Find where the given text appears and provide that cell's center as [x, y] coordinate. 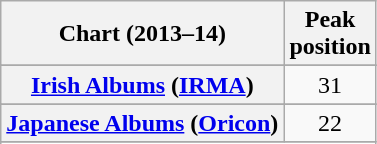
Irish Albums (IRMA) [142, 85]
Japanese Albums (Oricon) [142, 123]
Chart (2013–14) [142, 34]
Peakposition [330, 34]
22 [330, 123]
31 [330, 85]
